For the text-containing cell, return its midpoint in [X, Y] coordinate format. 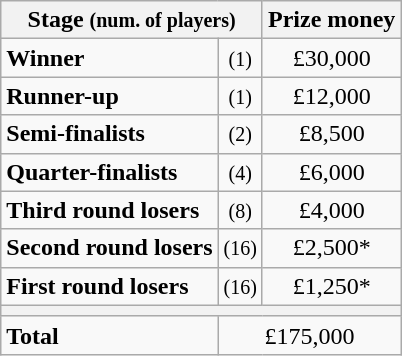
First round losers [110, 286]
£6,000 [331, 172]
£2,500* [331, 248]
Stage (num. of players) [132, 20]
(2) [240, 134]
Total [110, 335]
(8) [240, 210]
Runner-up [110, 96]
£30,000 [331, 58]
Quarter-finalists [110, 172]
£1,250* [331, 286]
£12,000 [331, 96]
£4,000 [331, 210]
Third round losers [110, 210]
Semi-finalists [110, 134]
£8,500 [331, 134]
Second round losers [110, 248]
£175,000 [310, 335]
(4) [240, 172]
Prize money [331, 20]
Winner [110, 58]
